Provide the [X, Y] coordinate of the cell's center where the given text is located.  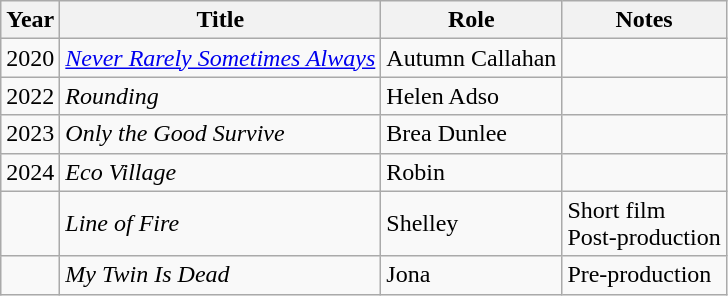
Only the Good Survive [220, 134]
Notes [644, 20]
Helen Adso [472, 96]
Line of Fire [220, 224]
Jona [472, 275]
Never Rarely Sometimes Always [220, 58]
Title [220, 20]
2023 [30, 134]
Short filmPost-production [644, 224]
2022 [30, 96]
Pre-production [644, 275]
Role [472, 20]
Eco Village [220, 172]
Rounding [220, 96]
2020 [30, 58]
Autumn Callahan [472, 58]
Shelley [472, 224]
Robin [472, 172]
Year [30, 20]
My Twin Is Dead [220, 275]
2024 [30, 172]
Brea Dunlee [472, 134]
